Search for the cell housing the specified text and yield its [x, y] center coordinate. 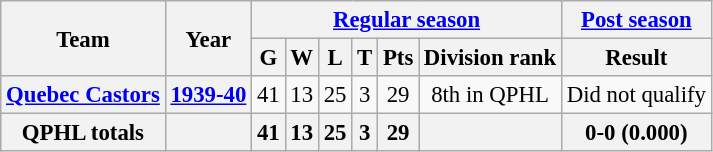
Team [83, 38]
QPHL totals [83, 133]
8th in QPHL [490, 95]
Regular season [407, 20]
W [302, 58]
Post season [636, 20]
Pts [398, 58]
1939-40 [208, 95]
T [365, 58]
0-0 (0.000) [636, 133]
Quebec Castors [83, 95]
Division rank [490, 58]
Result [636, 58]
Year [208, 38]
Did not qualify [636, 95]
G [268, 58]
L [334, 58]
